Extract the [X, Y] coordinate from the center of the cell holding the provided text.  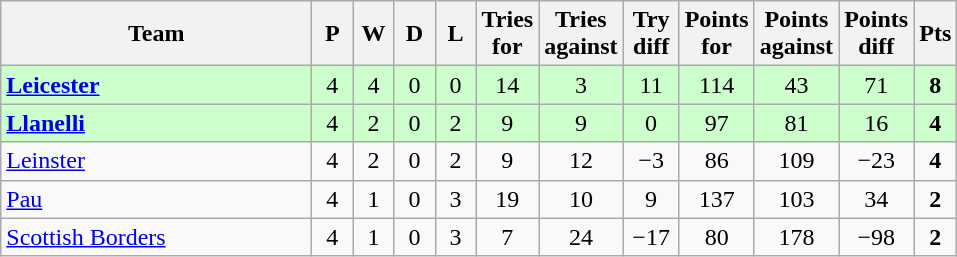
Leinster [156, 161]
−3 [651, 161]
W [374, 34]
Tries against [581, 34]
81 [796, 123]
12 [581, 161]
24 [581, 237]
Leicester [156, 85]
34 [876, 199]
L [456, 34]
−17 [651, 237]
71 [876, 85]
Points diff [876, 34]
Tries for [508, 34]
P [332, 34]
19 [508, 199]
16 [876, 123]
86 [716, 161]
43 [796, 85]
Try diff [651, 34]
7 [508, 237]
Team [156, 34]
Scottish Borders [156, 237]
14 [508, 85]
178 [796, 237]
97 [716, 123]
−23 [876, 161]
D [414, 34]
10 [581, 199]
109 [796, 161]
11 [651, 85]
Llanelli [156, 123]
114 [716, 85]
80 [716, 237]
Points against [796, 34]
Pts [936, 34]
Pau [156, 199]
8 [936, 85]
103 [796, 199]
−98 [876, 237]
137 [716, 199]
Points for [716, 34]
